Detect which cell encompasses the target text, then output its [X, Y] center coordinate. 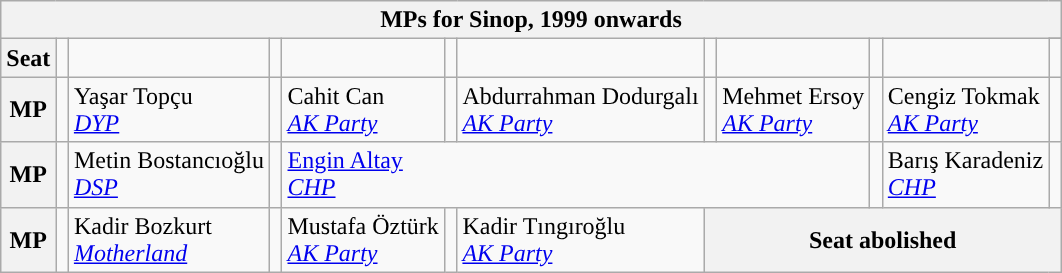
Metin BostancıoğluDSP [168, 174]
Yaşar TopçuDYP [168, 110]
MPs for Sinop, 1999 onwards [531, 20]
Mustafa ÖztürkAK Party [363, 240]
Kadir TıngıroğluAK Party [580, 240]
Engin AltayCHP [576, 174]
Seat [28, 58]
Abdurrahman DodurgalıAK Party [580, 110]
Cahit CanAK Party [363, 110]
Cengiz TokmakAK Party [965, 110]
Barış KaradenizCHP [965, 174]
Seat abolished [882, 240]
Mehmet ErsoyAK Party [794, 110]
Kadir BozkurtMotherland [168, 240]
